Locate the cell with the specified text and output its (x, y) center coordinate. 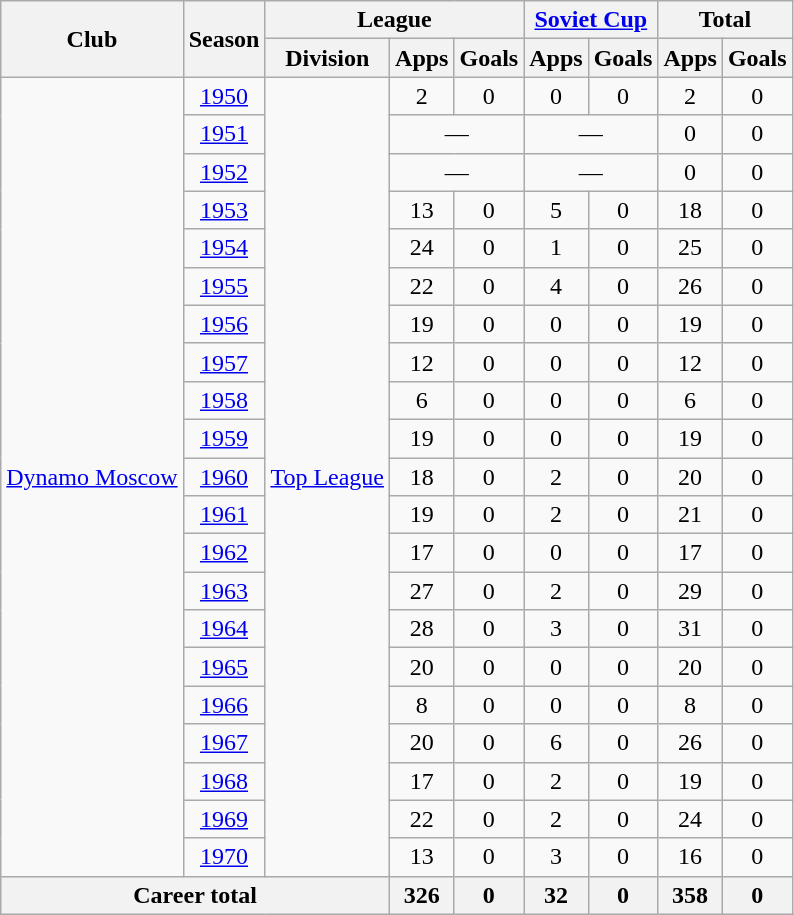
1968 (224, 781)
Season (224, 39)
1950 (224, 96)
28 (422, 629)
4 (556, 286)
Dynamo Moscow (92, 476)
1962 (224, 553)
1955 (224, 286)
32 (556, 895)
1958 (224, 400)
1 (556, 248)
25 (690, 248)
League (394, 20)
1967 (224, 743)
Soviet Cup (591, 20)
1961 (224, 515)
Total (725, 20)
1964 (224, 629)
1957 (224, 362)
16 (690, 857)
5 (556, 210)
1952 (224, 172)
1965 (224, 667)
27 (422, 591)
1956 (224, 324)
1969 (224, 819)
1966 (224, 705)
358 (690, 895)
1954 (224, 248)
Top League (328, 476)
1959 (224, 438)
326 (422, 895)
1953 (224, 210)
Career total (196, 895)
29 (690, 591)
21 (690, 515)
Division (328, 58)
31 (690, 629)
1951 (224, 134)
Club (92, 39)
1963 (224, 591)
1960 (224, 477)
1970 (224, 857)
